Capture the cell that displays the provided text and extract its [x, y] central coordinate. 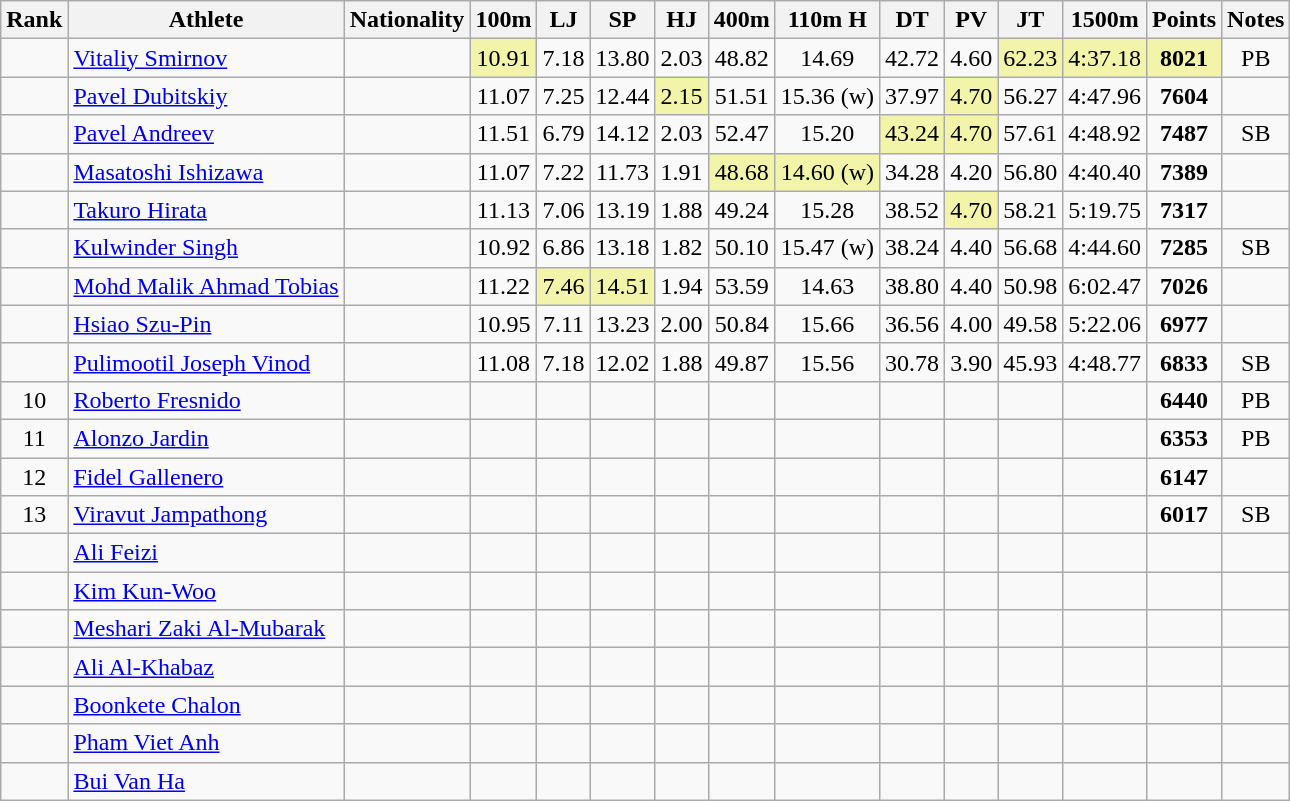
11 [34, 438]
7.11 [564, 324]
6977 [1184, 324]
51.51 [742, 96]
15.47 (w) [827, 248]
110m H [827, 20]
13.19 [622, 210]
14.63 [827, 286]
4:37.18 [1105, 58]
4:40.40 [1105, 172]
11.22 [504, 286]
11.51 [504, 134]
4.60 [972, 58]
11.13 [504, 210]
7389 [1184, 172]
56.80 [1030, 172]
Notes [1256, 20]
Ali Feizi [206, 553]
Mohd Malik Ahmad Tobias [206, 286]
50.98 [1030, 286]
HJ [682, 20]
6353 [1184, 438]
6147 [1184, 477]
15.56 [827, 362]
10.92 [504, 248]
37.97 [912, 96]
400m [742, 20]
30.78 [912, 362]
38.80 [912, 286]
4.20 [972, 172]
56.27 [1030, 96]
Kim Kun-Woo [206, 591]
Points [1184, 20]
4:47.96 [1105, 96]
7.22 [564, 172]
36.56 [912, 324]
56.68 [1030, 248]
14.69 [827, 58]
50.84 [742, 324]
Athlete [206, 20]
10.91 [504, 58]
49.24 [742, 210]
10 [34, 400]
15.36 (w) [827, 96]
Bui Van Ha [206, 781]
Meshari Zaki Al-Mubarak [206, 629]
Pham Viet Anh [206, 743]
10.95 [504, 324]
Hsiao Szu-Pin [206, 324]
48.82 [742, 58]
13 [34, 515]
3.90 [972, 362]
7.25 [564, 96]
Fidel Gallenero [206, 477]
13.18 [622, 248]
SP [622, 20]
45.93 [1030, 362]
11.73 [622, 172]
Viravut Jampathong [206, 515]
2.00 [682, 324]
LJ [564, 20]
100m [504, 20]
2.15 [682, 96]
Pulimootil Joseph Vinod [206, 362]
PV [972, 20]
62.23 [1030, 58]
Pavel Dubitskiy [206, 96]
DT [912, 20]
Alonzo Jardin [206, 438]
13.23 [622, 324]
Nationality [407, 20]
48.68 [742, 172]
1.82 [682, 248]
6.86 [564, 248]
57.61 [1030, 134]
5:19.75 [1105, 210]
6440 [1184, 400]
7.46 [564, 286]
7487 [1184, 134]
Roberto Fresnido [206, 400]
Vitaliy Smirnov [206, 58]
53.59 [742, 286]
Ali Al-Khabaz [206, 667]
4:44.60 [1105, 248]
15.28 [827, 210]
42.72 [912, 58]
6.79 [564, 134]
12.44 [622, 96]
34.28 [912, 172]
7317 [1184, 210]
12.02 [622, 362]
8021 [1184, 58]
52.47 [742, 134]
15.20 [827, 134]
13.80 [622, 58]
49.87 [742, 362]
7604 [1184, 96]
Rank [34, 20]
7285 [1184, 248]
14.51 [622, 286]
6017 [1184, 515]
6833 [1184, 362]
JT [1030, 20]
43.24 [912, 134]
5:22.06 [1105, 324]
1500m [1105, 20]
1.94 [682, 286]
50.10 [742, 248]
15.66 [827, 324]
Takuro Hirata [206, 210]
Pavel Andreev [206, 134]
Boonkete Chalon [206, 705]
1.91 [682, 172]
14.12 [622, 134]
4:48.77 [1105, 362]
38.24 [912, 248]
14.60 (w) [827, 172]
6:02.47 [1105, 286]
7026 [1184, 286]
4.00 [972, 324]
12 [34, 477]
4:48.92 [1105, 134]
11.08 [504, 362]
Kulwinder Singh [206, 248]
Masatoshi Ishizawa [206, 172]
58.21 [1030, 210]
7.06 [564, 210]
38.52 [912, 210]
49.58 [1030, 324]
